Locate the cell with the specified text and output its [x, y] center coordinate. 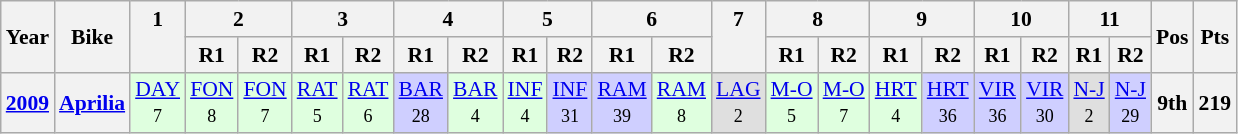
219 [1216, 102]
VIR30 [1044, 102]
N-J29 [1130, 102]
Bike [92, 36]
9th [1172, 102]
BAR28 [422, 102]
Year [28, 36]
Pos [1172, 36]
M-O5 [792, 102]
FON7 [264, 102]
M-O7 [844, 102]
VIR36 [998, 102]
11 [1110, 19]
BAR4 [476, 102]
N-J2 [1088, 102]
HRT36 [948, 102]
1 [158, 36]
2009 [28, 102]
Aprilia [92, 102]
10 [1022, 19]
RAT5 [318, 102]
HRT4 [896, 102]
INF31 [570, 102]
8 [818, 19]
5 [548, 19]
6 [652, 19]
FON8 [212, 102]
Pts [1216, 36]
RAM8 [682, 102]
INF4 [526, 102]
LAG2 [738, 102]
3 [343, 19]
4 [448, 19]
9 [922, 19]
DAY7 [158, 102]
2 [238, 19]
RAM39 [622, 102]
7 [738, 36]
RAT6 [368, 102]
